For the text-containing cell, return its midpoint in [X, Y] coordinate format. 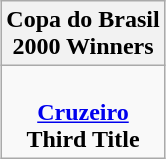
CruzeiroThird Title [83, 112]
Copa do Brasil2000 Winners [83, 34]
